Capture the cell that displays the provided text and extract its [X, Y] central coordinate. 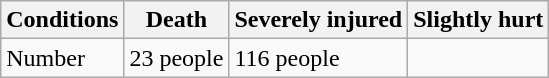
Severely injured [318, 20]
116 people [318, 58]
Death [176, 20]
Slightly hurt [478, 20]
Conditions [62, 20]
23 people [176, 58]
Number [62, 58]
